From the cell containing the given text, extract its center point as [x, y] coordinate. 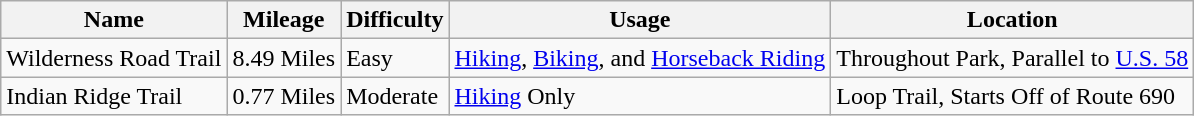
Indian Ridge Trail [114, 96]
Difficulty [395, 20]
Easy [395, 58]
Loop Trail, Starts Off of Route 690 [1012, 96]
Location [1012, 20]
Hiking Only [640, 96]
8.49 Miles [284, 58]
Wilderness Road Trail [114, 58]
Mileage [284, 20]
Throughout Park, Parallel to U.S. 58 [1012, 58]
0.77 Miles [284, 96]
Usage [640, 20]
Hiking, Biking, and Horseback Riding [640, 58]
Moderate [395, 96]
Name [114, 20]
